Search for the cell housing the specified text and yield its (x, y) center coordinate. 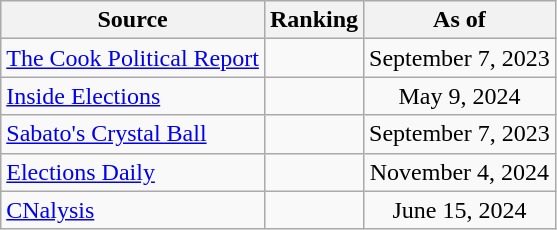
Ranking (314, 20)
As of (460, 20)
Source (133, 20)
November 4, 2024 (460, 172)
June 15, 2024 (460, 210)
Elections Daily (133, 172)
Inside Elections (133, 96)
CNalysis (133, 210)
May 9, 2024 (460, 96)
Sabato's Crystal Ball (133, 134)
The Cook Political Report (133, 58)
